Return the [x, y] coordinate for the center point of the cell that contains the specified text.  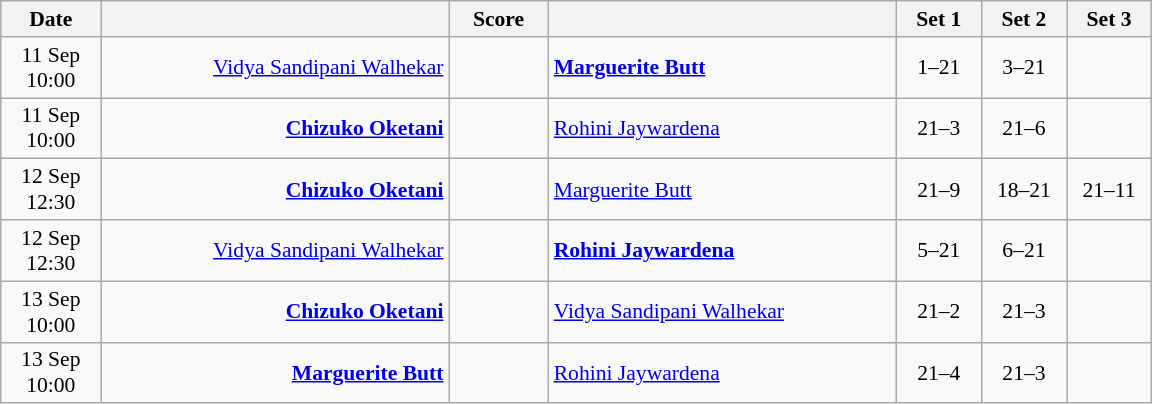
21–4 [938, 372]
Set 3 [1108, 19]
18–21 [1024, 190]
3–21 [1024, 68]
Score [498, 19]
6–21 [1024, 250]
21–2 [938, 312]
21–6 [1024, 128]
Set 2 [1024, 19]
21–11 [1108, 190]
21–9 [938, 190]
5–21 [938, 250]
1–21 [938, 68]
Set 1 [938, 19]
Date [51, 19]
